Locate the cell with the specified text and output its [x, y] center coordinate. 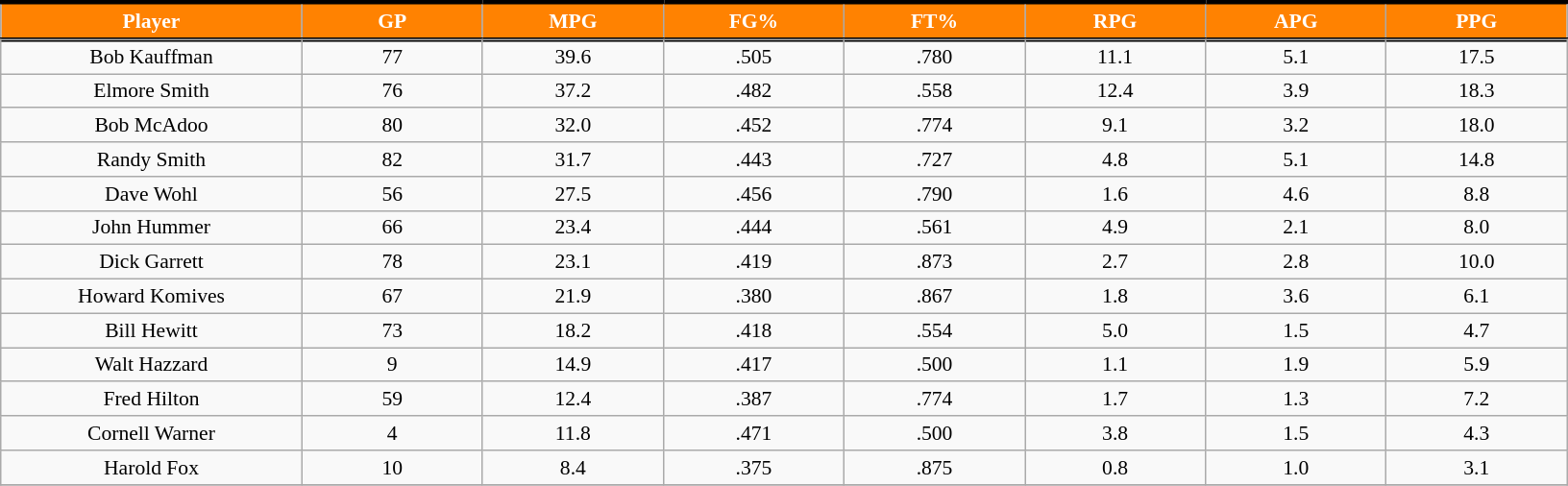
Howard Komives [152, 297]
10 [392, 468]
.554 [934, 330]
RPG [1115, 21]
FT% [934, 21]
Bob Kauffman [152, 57]
.873 [934, 262]
78 [392, 262]
3.6 [1296, 297]
.505 [753, 57]
4.8 [1115, 159]
Walt Hazzard [152, 365]
56 [392, 194]
.387 [753, 400]
21.9 [573, 297]
1.9 [1296, 365]
1.1 [1115, 365]
8.0 [1477, 228]
.443 [753, 159]
Elmore Smith [152, 91]
Harold Fox [152, 468]
FG% [753, 21]
John Hummer [152, 228]
.482 [753, 91]
31.7 [573, 159]
Bill Hewitt [152, 330]
76 [392, 91]
PPG [1477, 21]
.380 [753, 297]
.444 [753, 228]
37.2 [573, 91]
1.6 [1115, 194]
32.0 [573, 126]
2.1 [1296, 228]
.471 [753, 433]
66 [392, 228]
23.1 [573, 262]
2.7 [1115, 262]
14.8 [1477, 159]
14.9 [573, 365]
4.7 [1477, 330]
1.8 [1115, 297]
.727 [934, 159]
MPG [573, 21]
59 [392, 400]
77 [392, 57]
18.0 [1477, 126]
27.5 [573, 194]
11.1 [1115, 57]
.875 [934, 468]
18.2 [573, 330]
39.6 [573, 57]
Dick Garrett [152, 262]
.419 [753, 262]
.452 [753, 126]
7.2 [1477, 400]
4 [392, 433]
.456 [753, 194]
Randy Smith [152, 159]
.558 [934, 91]
67 [392, 297]
3.8 [1115, 433]
Fred Hilton [152, 400]
9.1 [1115, 126]
1.3 [1296, 400]
11.8 [573, 433]
3.1 [1477, 468]
Player [152, 21]
82 [392, 159]
1.0 [1296, 468]
5.0 [1115, 330]
10.0 [1477, 262]
4.3 [1477, 433]
.790 [934, 194]
80 [392, 126]
.561 [934, 228]
4.6 [1296, 194]
3.2 [1296, 126]
0.8 [1115, 468]
6.1 [1477, 297]
8.8 [1477, 194]
.418 [753, 330]
73 [392, 330]
.780 [934, 57]
18.3 [1477, 91]
APG [1296, 21]
23.4 [573, 228]
17.5 [1477, 57]
8.4 [573, 468]
.375 [753, 468]
9 [392, 365]
.417 [753, 365]
5.9 [1477, 365]
2.8 [1296, 262]
4.9 [1115, 228]
Cornell Warner [152, 433]
Dave Wohl [152, 194]
GP [392, 21]
1.7 [1115, 400]
.867 [934, 297]
Bob McAdoo [152, 126]
3.9 [1296, 91]
